Provide the [X, Y] coordinate of the cell's center where the given text is located.  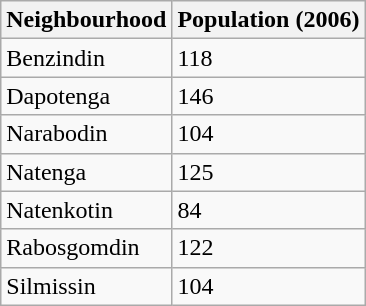
Natenga [86, 172]
125 [268, 172]
Benzindin [86, 58]
Neighbourhood [86, 20]
Population (2006) [268, 20]
146 [268, 96]
Narabodin [86, 134]
Silmissin [86, 286]
Dapotenga [86, 96]
118 [268, 58]
Rabosgomdin [86, 248]
Natenkotin [86, 210]
84 [268, 210]
122 [268, 248]
